Scan for the cell matching the given text and deliver its (x, y) coordinate at center. 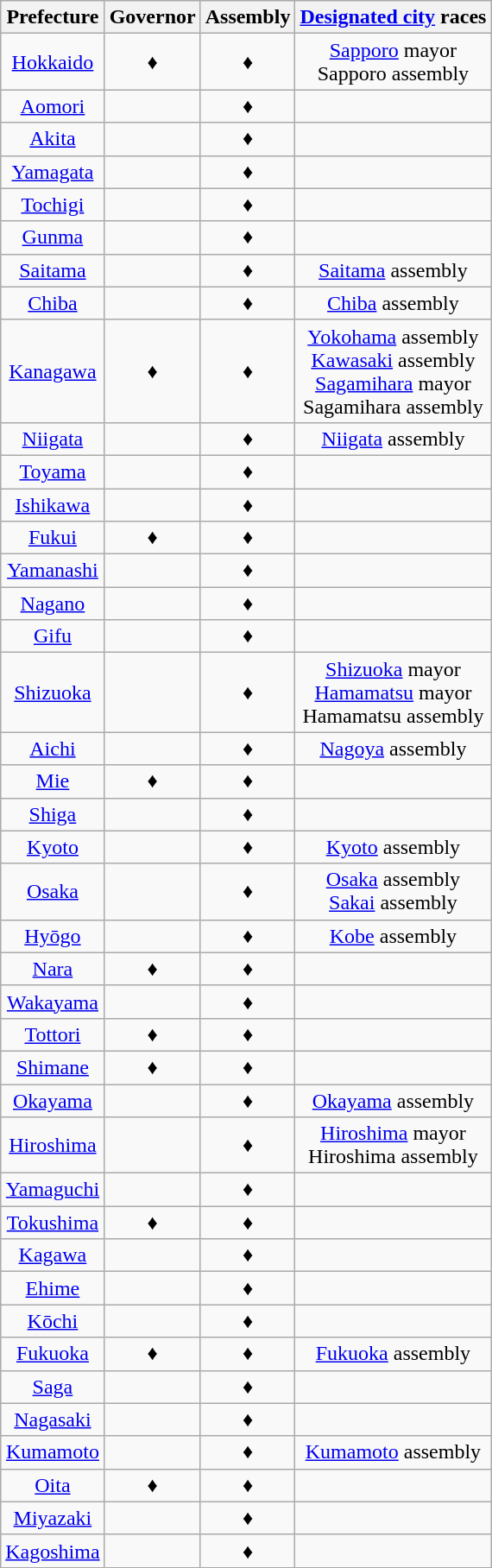
Tochigi (53, 205)
Aomori (53, 106)
Osaka (53, 891)
Shimane (53, 1067)
Chiba assembly (394, 303)
Mie (53, 781)
Assembly (248, 17)
Tottori (53, 1034)
Aichi (53, 749)
Ishikawa (53, 505)
Hokkaido (53, 62)
Governor (152, 17)
Kobe assembly (394, 936)
Kagoshima (53, 1551)
Nagano (53, 604)
Kyoto assembly (394, 847)
Saga (53, 1387)
Toyama (53, 471)
Prefecture (53, 17)
Kyoto (53, 847)
Niigata (53, 439)
Nagasaki (53, 1419)
Tokushima (53, 1223)
Designated city races (394, 17)
Hiroshima mayorHiroshima assembly (394, 1145)
Okayama (53, 1101)
Shizuoka (53, 692)
Kagawa (53, 1255)
Shiga (53, 814)
Ehime (53, 1288)
Chiba (53, 303)
Niigata assembly (394, 439)
Fukui (53, 538)
Oita (53, 1485)
Yamaguchi (53, 1190)
Yamagata (53, 172)
Sapporo mayorSapporo assembly (394, 62)
Osaka assemblySakai assembly (394, 891)
Hiroshima (53, 1145)
Saitama assembly (394, 270)
Wakayama (53, 1002)
Fukuoka assembly (394, 1354)
Miyazaki (53, 1518)
Yokohama assemblyKawasaki assemblySagamihara mayorSagamihara assembly (394, 371)
Nara (53, 969)
Kumamoto (53, 1452)
Okayama assembly (394, 1101)
Akita (53, 139)
Hyōgo (53, 936)
Kōchi (53, 1321)
Shizuoka mayorHamamatsu mayorHamamatsu assembly (394, 692)
Yamanashi (53, 571)
Kumamoto assembly (394, 1452)
Gifu (53, 636)
Gunma (53, 237)
Nagoya assembly (394, 749)
Saitama (53, 270)
Fukuoka (53, 1354)
Kanagawa (53, 371)
